Find where the given text appears and provide that cell's center as [x, y] coordinate. 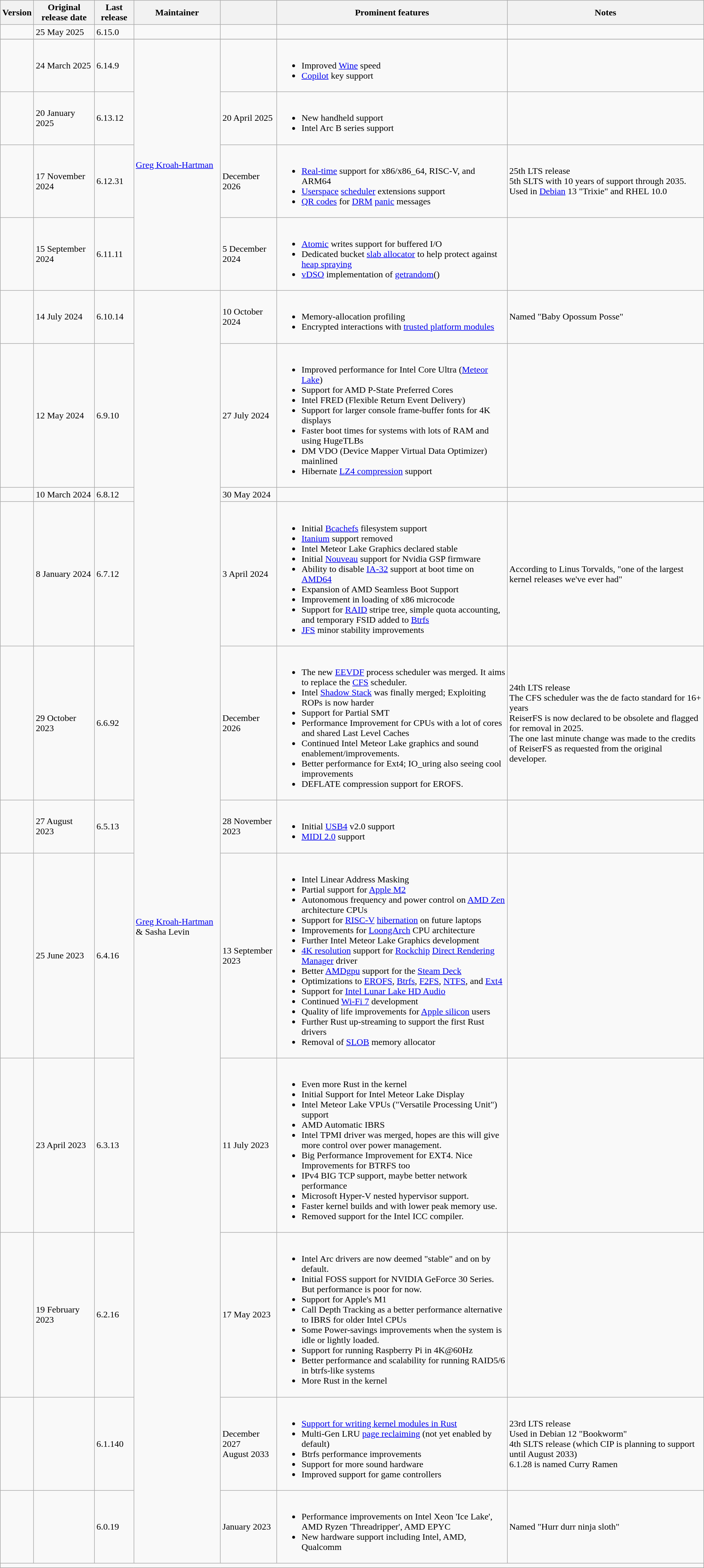
17 May 2023 [249, 1315]
25 May 2025 [64, 32]
Notes [605, 13]
Greg Kroah-Hartman [177, 165]
Named "Baby Opossum Posse" [605, 317]
23 April 2023 [64, 1145]
8 January 2024 [64, 573]
6.15.0 [114, 32]
30 May 2024 [249, 494]
6.11.11 [114, 254]
Prominent features [392, 13]
6.7.12 [114, 573]
Original release date [64, 13]
5 December 2024 [249, 254]
15 September 2024 [64, 254]
Atomic writes support for buffered I/ODedicated bucket slab allocator to help protect against heap sprayingvDSO implementation of getrandom() [392, 254]
According to Linus Torvalds, "one of the largest kernel releases we've ever had" [605, 573]
January 2023 [249, 1527]
Initial USB4 v2.0 supportMIDI 2.0 support [392, 826]
Real-time support for x86/x86_64, RISC-V, and ARM64Userspace scheduler extensions supportQR codes for DRM panic messages [392, 181]
14 July 2024 [64, 317]
Maintainer [177, 13]
6.12.31 [114, 181]
Named "Hurr durr ninja sloth" [605, 1527]
3 April 2024 [249, 573]
6.13.12 [114, 118]
6.9.10 [114, 415]
6.5.13 [114, 826]
Last release [114, 13]
20 April 2025 [249, 118]
17 November 2024 [64, 181]
Version [17, 13]
25 June 2023 [64, 955]
11 July 2023 [249, 1145]
27 July 2024 [249, 415]
25th LTS release5th SLTS with 10 years of support through 2035. Used in Debian 13 "Trixie" and RHEL 10.0 [605, 181]
Memory-allocation profilingEncrypted interactions with trusted platform modules [392, 317]
12 May 2024 [64, 415]
24 March 2025 [64, 65]
6.1.140 [114, 1444]
6.3.13 [114, 1145]
6.0.19 [114, 1527]
20 January 2025 [64, 118]
6.10.14 [114, 317]
29 October 2023 [64, 723]
New handheld supportIntel Arc B series support [392, 118]
28 November 2023 [249, 826]
19 February 2023 [64, 1315]
Greg Kroah-Hartman & Sasha Levin [177, 927]
6.14.9 [114, 65]
Performance improvements on Intel Xeon 'Ice Lake', AMD Ryzen 'Threadripper', AMD EPYCNew hardware support including Intel, AMD, Qualcomm [392, 1527]
December 2027August 2033 [249, 1444]
23rd LTS releaseUsed in Debian 12 "Bookworm"4th SLTS release (which CIP is planning to support until August 2033)6.1.28 is named Curry Ramen [605, 1444]
13 September 2023 [249, 955]
6.8.12 [114, 494]
10 March 2024 [64, 494]
6.6.92 [114, 723]
27 August 2023 [64, 826]
10 October 2024 [249, 317]
6.4.16 [114, 955]
Improved Wine speedCopilot key support [392, 65]
6.2.16 [114, 1315]
